Determine the (X, Y) coordinate at the center of the cell enclosing the given text.  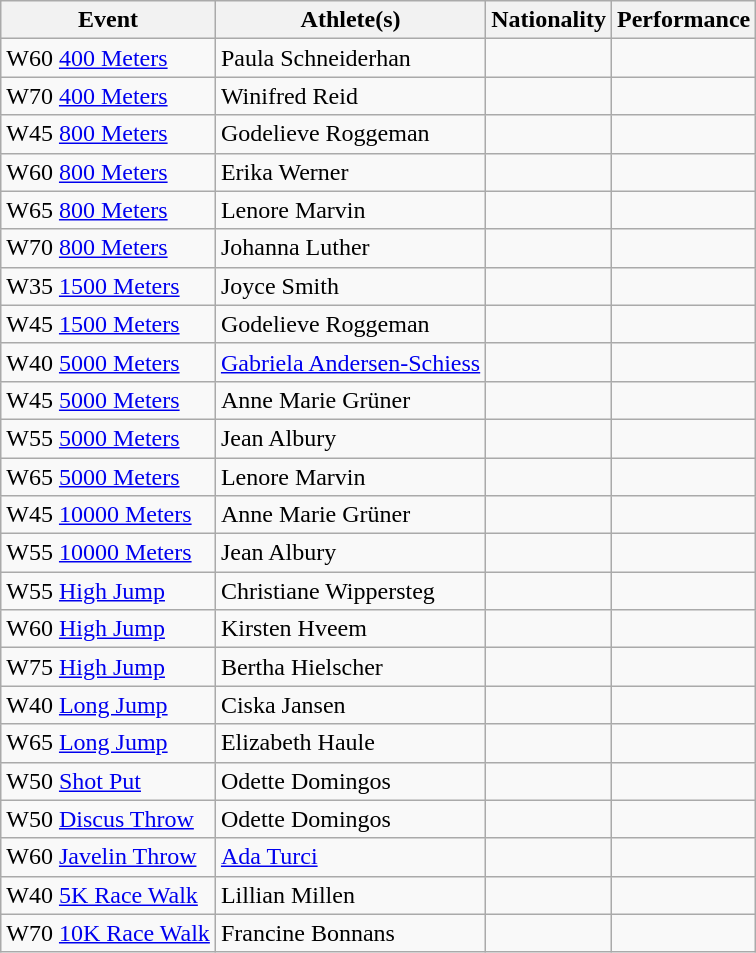
Ciska Jansen (350, 705)
Christiane Wippersteg (350, 591)
W45 10000 Meters (108, 515)
W70 400 Meters (108, 96)
W70 800 Meters (108, 248)
W50 Shot Put (108, 781)
W75 High Jump (108, 667)
Francine Bonnans (350, 933)
Nationality (549, 20)
W45 1500 Meters (108, 324)
W45 5000 Meters (108, 400)
W55 5000 Meters (108, 438)
W60 800 Meters (108, 172)
W35 1500 Meters (108, 286)
W60 Javelin Throw (108, 857)
Johanna Luther (350, 248)
W40 5000 Meters (108, 362)
Erika Werner (350, 172)
W55 High Jump (108, 591)
Lillian Millen (350, 895)
Joyce Smith (350, 286)
Gabriela Andersen-Schiess (350, 362)
Ada Turci (350, 857)
W60 400 Meters (108, 58)
W40 5K Race Walk (108, 895)
Event (108, 20)
Performance (683, 20)
W45 800 Meters (108, 134)
W70 10K Race Walk (108, 933)
W55 10000 Meters (108, 553)
Paula Schneiderhan (350, 58)
Winifred Reid (350, 96)
W65 800 Meters (108, 210)
Kirsten Hveem (350, 629)
W65 Long Jump (108, 743)
Elizabeth Haule (350, 743)
W40 Long Jump (108, 705)
Athlete(s) (350, 20)
Bertha Hielscher (350, 667)
W60 High Jump (108, 629)
W50 Discus Throw (108, 819)
W65 5000 Meters (108, 477)
